Extract the [x, y] coordinate from the center of the cell holding the provided text.  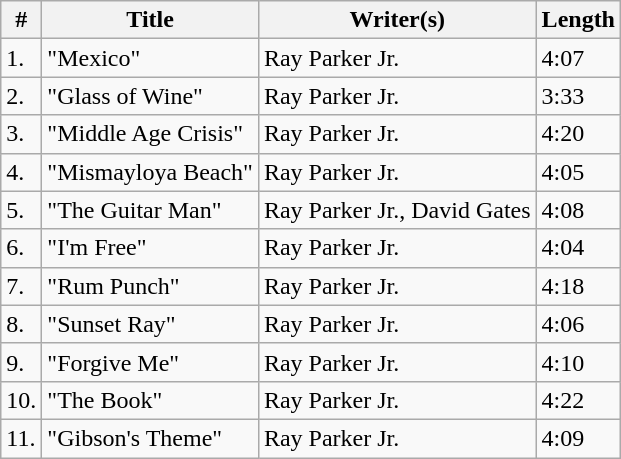
"Gibson's Theme" [150, 438]
"Rum Punch" [150, 286]
# [22, 20]
4:22 [578, 400]
4:05 [578, 172]
Length [578, 20]
9. [22, 362]
4:08 [578, 210]
4:07 [578, 58]
4:04 [578, 248]
"Middle Age Crisis" [150, 134]
"Forgive Me" [150, 362]
"I'm Free" [150, 248]
4. [22, 172]
4:10 [578, 362]
"Mismayloya Beach" [150, 172]
Writer(s) [397, 20]
3. [22, 134]
2. [22, 96]
4:06 [578, 324]
10. [22, 400]
6. [22, 248]
4:09 [578, 438]
"Mexico" [150, 58]
"The Guitar Man" [150, 210]
5. [22, 210]
"Sunset Ray" [150, 324]
3:33 [578, 96]
8. [22, 324]
4:18 [578, 286]
"The Book" [150, 400]
Title [150, 20]
7. [22, 286]
1. [22, 58]
"Glass of Wine" [150, 96]
11. [22, 438]
Ray Parker Jr., David Gates [397, 210]
4:20 [578, 134]
